Detect which cell encompasses the target text, then output its [x, y] center coordinate. 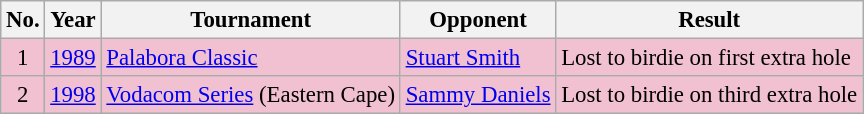
Tournament [250, 20]
Sammy Daniels [478, 95]
Vodacom Series (Eastern Cape) [250, 95]
Stuart Smith [478, 58]
2 [23, 95]
Lost to birdie on third extra hole [710, 95]
Year [73, 20]
Lost to birdie on first extra hole [710, 58]
Palabora Classic [250, 58]
1 [23, 58]
1998 [73, 95]
Opponent [478, 20]
No. [23, 20]
1989 [73, 58]
Result [710, 20]
